From the cell containing the given text, extract its center point as (X, Y) coordinate. 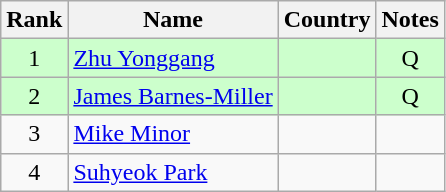
Rank (34, 20)
Mike Minor (173, 134)
3 (34, 134)
Suhyeok Park (173, 172)
Country (327, 20)
James Barnes-Miller (173, 96)
Zhu Yonggang (173, 58)
2 (34, 96)
4 (34, 172)
Notes (410, 20)
1 (34, 58)
Name (173, 20)
